From the cell containing the given text, extract its center point as (x, y) coordinate. 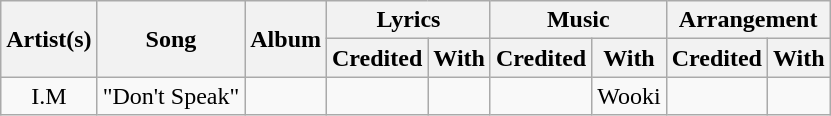
Album (286, 39)
"Don't Speak" (171, 96)
Lyrics (409, 20)
Music (578, 20)
Wooki (629, 96)
Song (171, 39)
Arrangement (748, 20)
I.M (49, 96)
Artist(s) (49, 39)
